Identify which cell holds the provided text, then report its (X, Y) central coordinate. 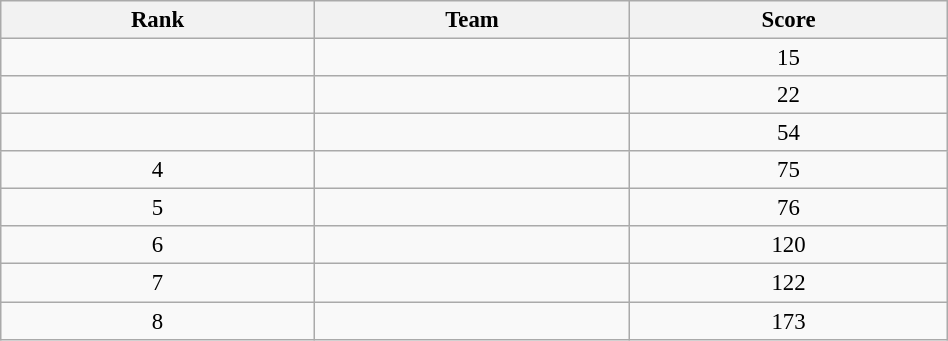
5 (158, 208)
173 (788, 321)
Rank (158, 20)
7 (158, 283)
54 (788, 133)
Team (472, 20)
76 (788, 208)
Score (788, 20)
15 (788, 58)
75 (788, 170)
4 (158, 170)
120 (788, 245)
22 (788, 95)
8 (158, 321)
122 (788, 283)
6 (158, 245)
